Return the [x, y] coordinate for the center point of the cell that contains the specified text.  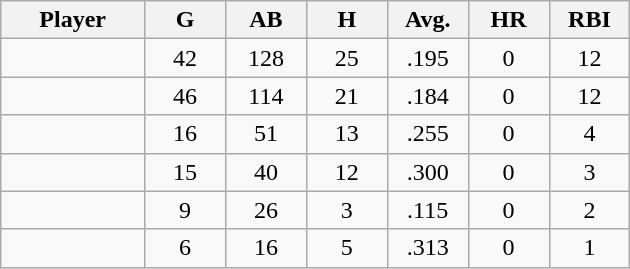
Player [73, 20]
21 [346, 96]
15 [186, 172]
.115 [428, 210]
5 [346, 248]
RBI [590, 20]
25 [346, 58]
1 [590, 248]
13 [346, 134]
AB [266, 20]
H [346, 20]
HR [508, 20]
.255 [428, 134]
.184 [428, 96]
4 [590, 134]
.195 [428, 58]
42 [186, 58]
Avg. [428, 20]
G [186, 20]
26 [266, 210]
.313 [428, 248]
6 [186, 248]
46 [186, 96]
9 [186, 210]
128 [266, 58]
51 [266, 134]
.300 [428, 172]
40 [266, 172]
2 [590, 210]
114 [266, 96]
